Identify which cell holds the provided text, then report its (x, y) central coordinate. 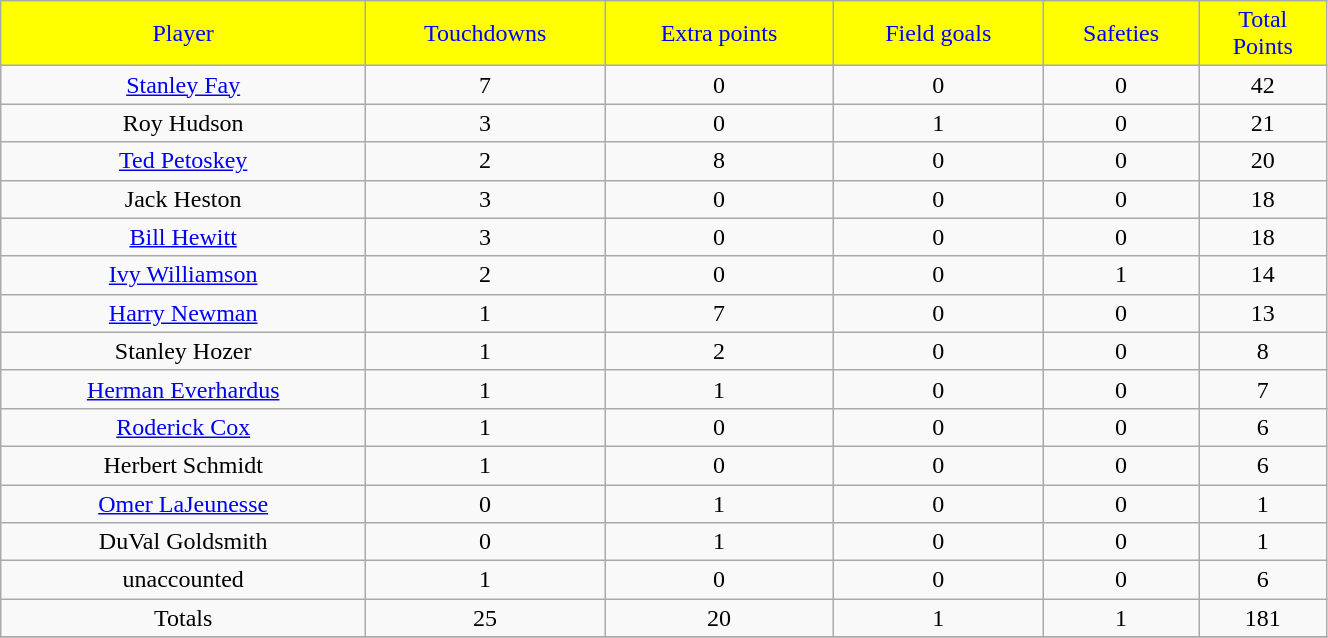
Ted Petoskey (184, 161)
DuVal Goldsmith (184, 542)
Herbert Schmidt (184, 465)
Jack Heston (184, 199)
Ivy Williamson (184, 275)
Harry Newman (184, 313)
181 (1262, 618)
Omer LaJeunesse (184, 503)
Stanley Hozer (184, 351)
Roy Hudson (184, 123)
42 (1262, 85)
Bill Hewitt (184, 237)
Touchdowns (486, 34)
14 (1262, 275)
Player (184, 34)
TotalPoints (1262, 34)
Roderick Cox (184, 427)
Herman Everhardus (184, 389)
Extra points (720, 34)
Totals (184, 618)
Field goals (938, 34)
Stanley Fay (184, 85)
unaccounted (184, 580)
13 (1262, 313)
Safeties (1121, 34)
25 (486, 618)
21 (1262, 123)
